Determine the [X, Y] coordinate at the center of the cell enclosing the given text.  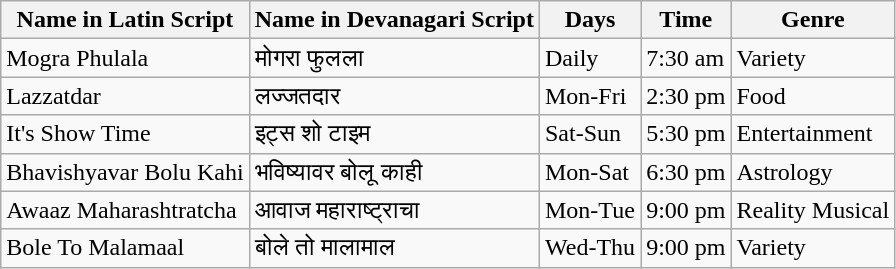
इट्स शो टाइम [394, 134]
Time [686, 20]
6:30 pm [686, 172]
भविष्यावर बोलू काही [394, 172]
मोगरा फुलला [394, 58]
बोले तो मालामाल [394, 248]
5:30 pm [686, 134]
Mon-Sat [590, 172]
Lazzatdar [125, 96]
Name in Devanagari Script [394, 20]
It's Show Time [125, 134]
Sat-Sun [590, 134]
Name in Latin Script [125, 20]
Astrology [813, 172]
Food [813, 96]
Mon-Fri [590, 96]
Mogra Phulala [125, 58]
Mon-Tue [590, 210]
Wed-Thu [590, 248]
Bole To Malamaal [125, 248]
लज्जतदार [394, 96]
Entertainment [813, 134]
Bhavishyavar Bolu Kahi [125, 172]
2:30 pm [686, 96]
आवाज महाराष्ट्राचा [394, 210]
Genre [813, 20]
Awaaz Maharashtratcha [125, 210]
Daily [590, 58]
7:30 am [686, 58]
Days [590, 20]
Reality Musical [813, 210]
